Determine the (x, y) coordinate at the center of the cell enclosing the given text.  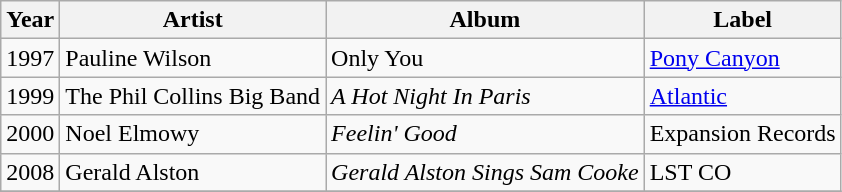
Feelin' Good (486, 134)
Expansion Records (742, 134)
LST CO (742, 172)
A Hot Night In Paris (486, 96)
Pony Canyon (742, 58)
1999 (30, 96)
Pauline Wilson (193, 58)
2008 (30, 172)
Atlantic (742, 96)
Noel Elmowy (193, 134)
Label (742, 20)
The Phil Collins Big Band (193, 96)
2000 (30, 134)
Gerald Alston Sings Sam Cooke (486, 172)
Artist (193, 20)
1997 (30, 58)
Only You (486, 58)
Album (486, 20)
Gerald Alston (193, 172)
Year (30, 20)
